Return the [x, y] coordinate for the center point of the cell that contains the specified text.  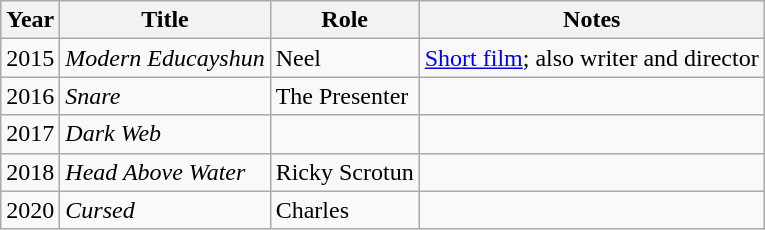
Role [344, 20]
2016 [30, 96]
2018 [30, 172]
Title [165, 20]
Short film; also writer and director [592, 58]
2020 [30, 210]
Neel [344, 58]
Cursed [165, 210]
Year [30, 20]
Charles [344, 210]
Snare [165, 96]
Notes [592, 20]
Ricky Scrotun [344, 172]
2015 [30, 58]
The Presenter [344, 96]
Head Above Water [165, 172]
Dark Web [165, 134]
Modern Educayshun [165, 58]
2017 [30, 134]
